For the text-containing cell, return its midpoint in (x, y) coordinate format. 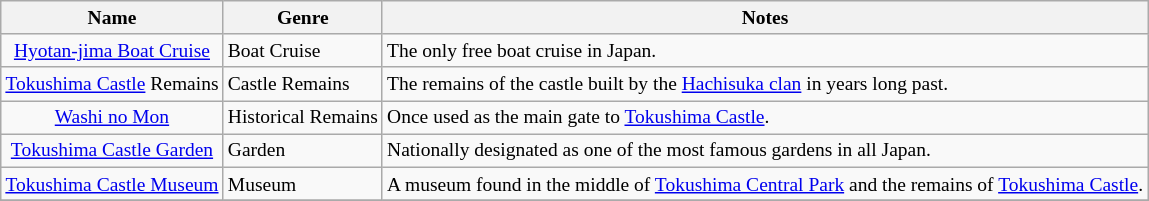
Once used as the main gate to Tokushima Castle. (764, 118)
Genre (302, 18)
Boat Cruise (302, 50)
Hyotan-jima Boat Cruise (112, 50)
Nationally designated as one of the most famous gardens in all Japan. (764, 150)
Historical Remains (302, 118)
Tokushima Castle Remains (112, 84)
Tokushima Castle Garden (112, 150)
Notes (764, 18)
The remains of the castle built by the Hachisuka clan in years long past. (764, 84)
The only free boat cruise in Japan. (764, 50)
Tokushima Castle Museum (112, 184)
A museum found in the middle of Tokushima Central Park and the remains of Tokushima Castle. (764, 184)
Name (112, 18)
Garden (302, 150)
Castle Remains (302, 84)
Museum (302, 184)
Washi no Mon (112, 118)
